Pinpoint the cell where the given text exists, returning its (x, y) midpoint coordinate. 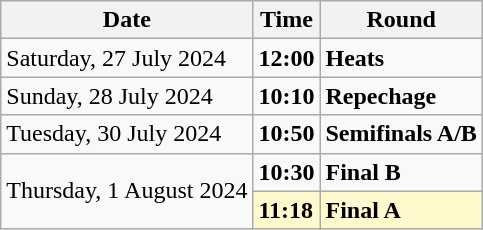
Repechage (401, 96)
Semifinals A/B (401, 134)
11:18 (286, 210)
Saturday, 27 July 2024 (127, 58)
10:30 (286, 172)
Final B (401, 172)
Time (286, 20)
12:00 (286, 58)
Thursday, 1 August 2024 (127, 191)
Heats (401, 58)
10:10 (286, 96)
Round (401, 20)
Tuesday, 30 July 2024 (127, 134)
Final A (401, 210)
10:50 (286, 134)
Sunday, 28 July 2024 (127, 96)
Date (127, 20)
